Return [x, y] of the center of cell containing provided text 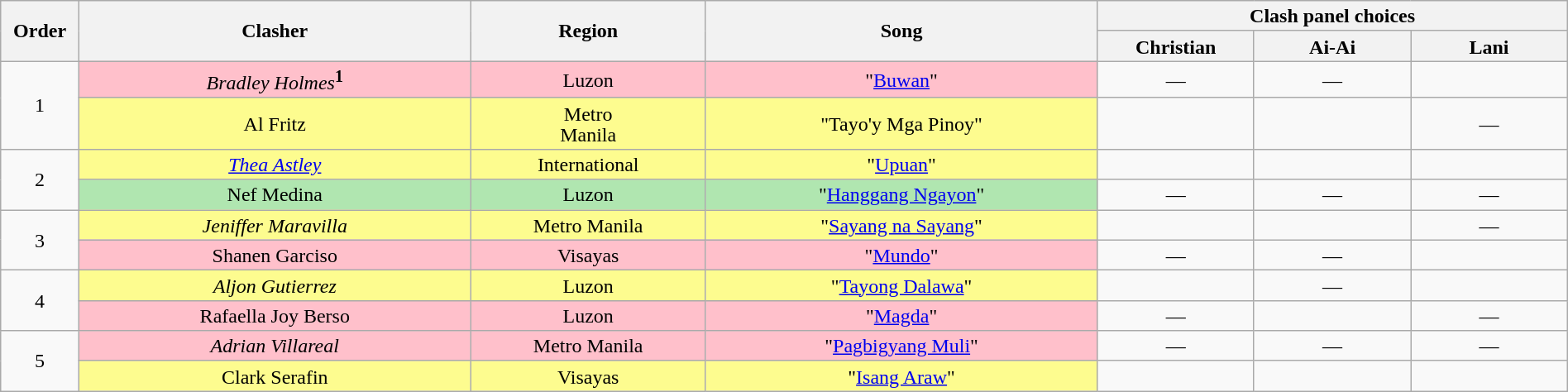
"Isang Araw" [901, 375]
"Buwan" [901, 79]
Adrian Villareal [275, 346]
Lani [1489, 46]
"Magda" [901, 316]
Clasher [275, 31]
Ai-Ai [1331, 46]
International [588, 164]
5 [40, 361]
"Upuan" [901, 164]
4 [40, 301]
Thea Astley [275, 164]
Shanen Garciso [275, 255]
Rafaella Joy Berso [275, 316]
Aljon Gutierrez [275, 286]
"Sayang na Sayang" [901, 225]
1 [40, 106]
Al Fritz [275, 123]
Order [40, 31]
"Mundo" [901, 255]
Christian [1176, 46]
"Pagbigyang Muli" [901, 346]
"Tayo'y Mga Pinoy" [901, 123]
Nef Medina [275, 195]
"Hanggang Ngayon" [901, 195]
3 [40, 240]
Bradley Holmes1 [275, 79]
Clash panel choices [1332, 17]
Clark Serafin [275, 375]
2 [40, 179]
Jeniffer Maravilla [275, 225]
MetroManila [588, 123]
Region [588, 31]
"Tayong Dalawa" [901, 286]
Song [901, 31]
